Pinpoint the cell where the given text exists, returning its [x, y] midpoint coordinate. 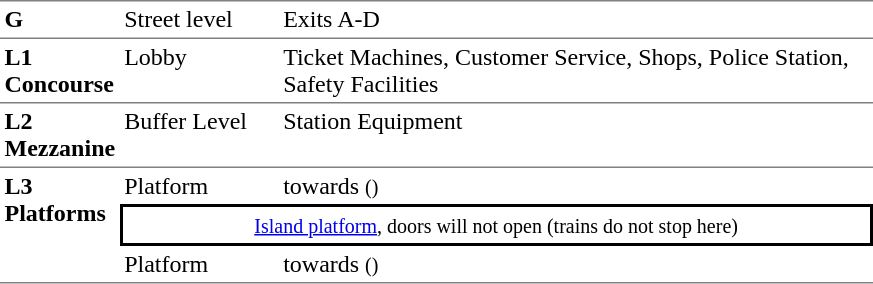
Exits A-D [576, 19]
Island platform, doors will not open (trains do not stop here) [496, 225]
L3Platforms [60, 226]
Buffer Level [200, 136]
Ticket Machines, Customer Service, Shops, Police Station, Safety Facilities [576, 71]
L1Concourse [60, 71]
G [60, 19]
Lobby [200, 71]
Street level [200, 19]
L2Mezzanine [60, 136]
Station Equipment [576, 136]
